Return [X, Y] of the center of cell containing provided text 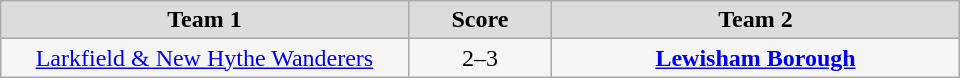
2–3 [480, 58]
Larkfield & New Hythe Wanderers [204, 58]
Score [480, 20]
Team 2 [756, 20]
Team 1 [204, 20]
Lewisham Borough [756, 58]
